Capture the cell that displays the provided text and extract its (x, y) central coordinate. 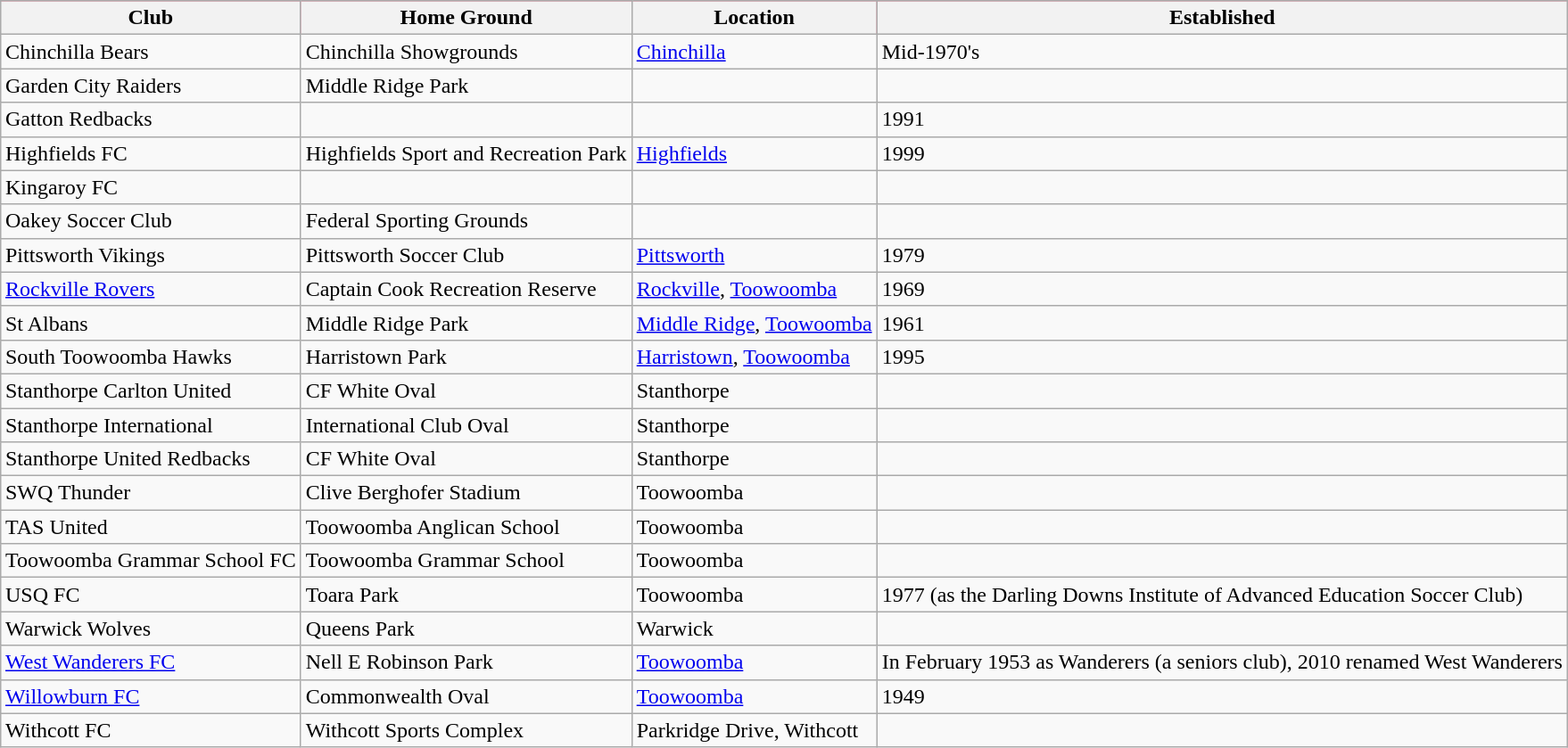
Parkridge Drive, Withcott (755, 730)
Established (1222, 18)
Highfields Sport and Recreation Park (466, 153)
Club (150, 18)
Stanthorpe International (150, 425)
1991 (1222, 119)
1977 (as the Darling Downs Institute of Advanced Education Soccer Club) (1222, 595)
Chinchilla Showgrounds (466, 52)
SWQ Thunder (150, 493)
Toowoomba Grammar School (466, 561)
Toowoomba Anglican School (466, 527)
Captain Cook Recreation Reserve (466, 289)
Highfields FC (150, 153)
1995 (1222, 357)
Oakey Soccer Club (150, 221)
Stanthorpe United Redbacks (150, 459)
Federal Sporting Grounds (466, 221)
Kingaroy FC (150, 187)
International Club Oval (466, 425)
TAS United (150, 527)
Harristown, Toowoomba (755, 357)
Pittsworth Soccer Club (466, 255)
Willowburn FC (150, 696)
Highfields (755, 153)
Nell E Robinson Park (466, 662)
1961 (1222, 323)
USQ FC (150, 595)
Toara Park (466, 595)
Toowoomba Grammar School FC (150, 561)
Clive Berghofer Stadium (466, 493)
Rockville Rovers (150, 289)
Warwick Wolves (150, 629)
St Albans (150, 323)
Chinchilla Bears (150, 52)
Warwick (755, 629)
South Toowoomba Hawks (150, 357)
West Wanderers FC (150, 662)
Withcott FC (150, 730)
Gatton Redbacks (150, 119)
Pittsworth (755, 255)
1949 (1222, 696)
1979 (1222, 255)
Stanthorpe Carlton United (150, 390)
Queens Park (466, 629)
Withcott Sports Complex (466, 730)
In February 1953 as Wanderers (a seniors club), 2010 renamed West Wanderers (1222, 662)
Pittsworth Vikings (150, 255)
Chinchilla (755, 52)
Commonwealth Oval (466, 696)
Harristown Park (466, 357)
Middle Ridge, Toowoomba (755, 323)
1969 (1222, 289)
Mid-1970's (1222, 52)
Rockville, Toowoomba (755, 289)
1999 (1222, 153)
Home Ground (466, 18)
Location (755, 18)
Garden City Raiders (150, 86)
